Provide the [X, Y] coordinate of the cell's center where the given text is located.  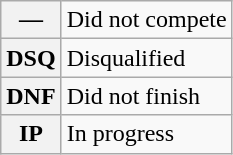
— [31, 20]
Did not compete [146, 20]
DNF [31, 96]
Disqualified [146, 58]
IP [31, 134]
Did not finish [146, 96]
DSQ [31, 58]
In progress [146, 134]
